Pinpoint the cell where the given text exists, returning its (x, y) midpoint coordinate. 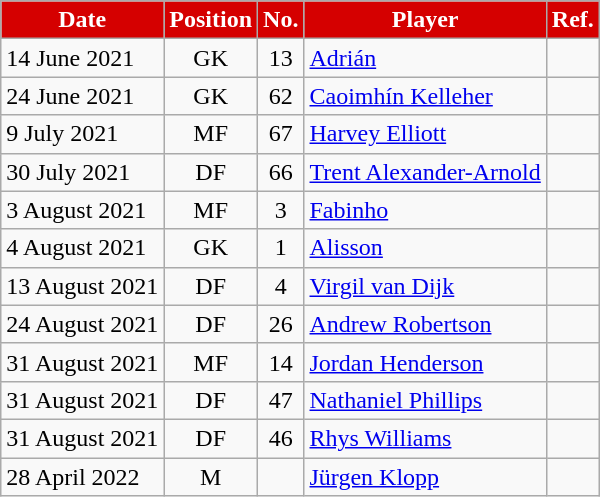
Jürgen Klopp (425, 477)
14 (281, 362)
46 (281, 438)
4 (281, 286)
47 (281, 400)
28 April 2022 (82, 477)
Andrew Robertson (425, 324)
30 July 2021 (82, 172)
67 (281, 134)
Fabinho (425, 210)
3 August 2021 (82, 210)
26 (281, 324)
Caoimhín Kelleher (425, 96)
Date (82, 20)
24 August 2021 (82, 324)
Position (211, 20)
62 (281, 96)
M (211, 477)
24 June 2021 (82, 96)
4 August 2021 (82, 248)
3 (281, 210)
66 (281, 172)
14 June 2021 (82, 58)
1 (281, 248)
13 (281, 58)
Alisson (425, 248)
Harvey Elliott (425, 134)
Rhys Williams (425, 438)
13 August 2021 (82, 286)
Player (425, 20)
No. (281, 20)
Trent Alexander-Arnold (425, 172)
Nathaniel Phillips (425, 400)
Adrián (425, 58)
Jordan Henderson (425, 362)
Virgil van Dijk (425, 286)
Ref. (572, 20)
9 July 2021 (82, 134)
